Determine the (X, Y) coordinate at the center of the cell enclosing the given text.  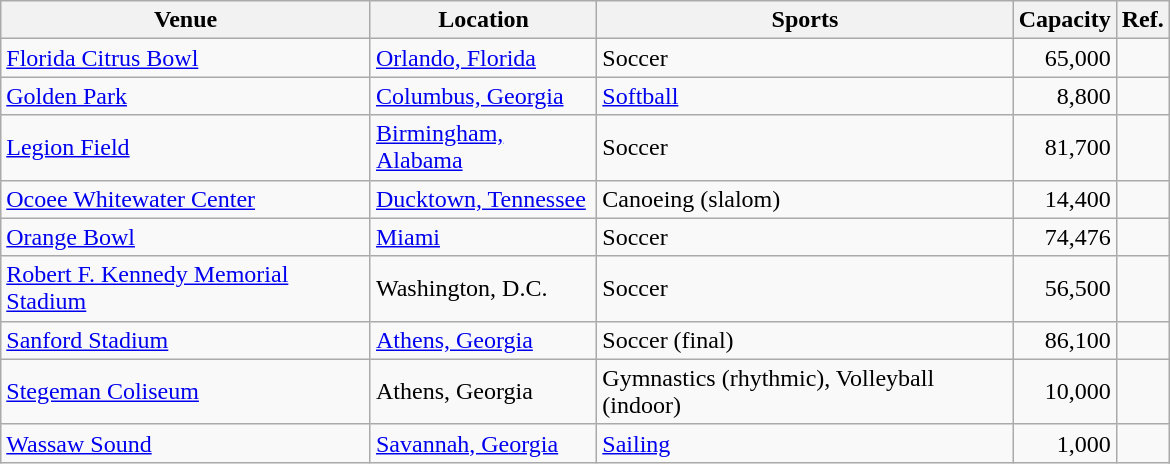
Wassaw Sound (186, 443)
65,000 (1064, 58)
Sports (805, 20)
Florida Citrus Bowl (186, 58)
8,800 (1064, 96)
Orange Bowl (186, 237)
Birmingham, Alabama (483, 148)
Savannah, Georgia (483, 443)
Ocoee Whitewater Center (186, 199)
Orlando, Florida (483, 58)
Golden Park (186, 96)
Miami (483, 237)
Washington, D.C. (483, 288)
Softball (805, 96)
Location (483, 20)
Columbus, Georgia (483, 96)
Legion Field (186, 148)
Ducktown, Tennessee (483, 199)
Sanford Stadium (186, 340)
Soccer (final) (805, 340)
Stegeman Coliseum (186, 392)
Venue (186, 20)
81,700 (1064, 148)
Sailing (805, 443)
Gymnastics (rhythmic), Volleyball (indoor) (805, 392)
Ref. (1142, 20)
74,476 (1064, 237)
Canoeing (slalom) (805, 199)
56,500 (1064, 288)
86,100 (1064, 340)
Capacity (1064, 20)
Robert F. Kennedy Memorial Stadium (186, 288)
1,000 (1064, 443)
14,400 (1064, 199)
10,000 (1064, 392)
